Capture the cell that displays the provided text and extract its (X, Y) central coordinate. 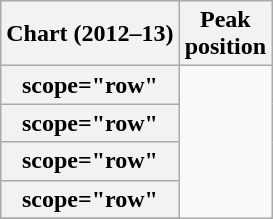
Peakposition (225, 34)
Chart (2012–13) (90, 34)
